Search for the cell housing the specified text and yield its (x, y) center coordinate. 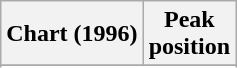
Peakposition (189, 34)
Chart (1996) (72, 34)
